Return [x, y] of the center of cell containing provided text 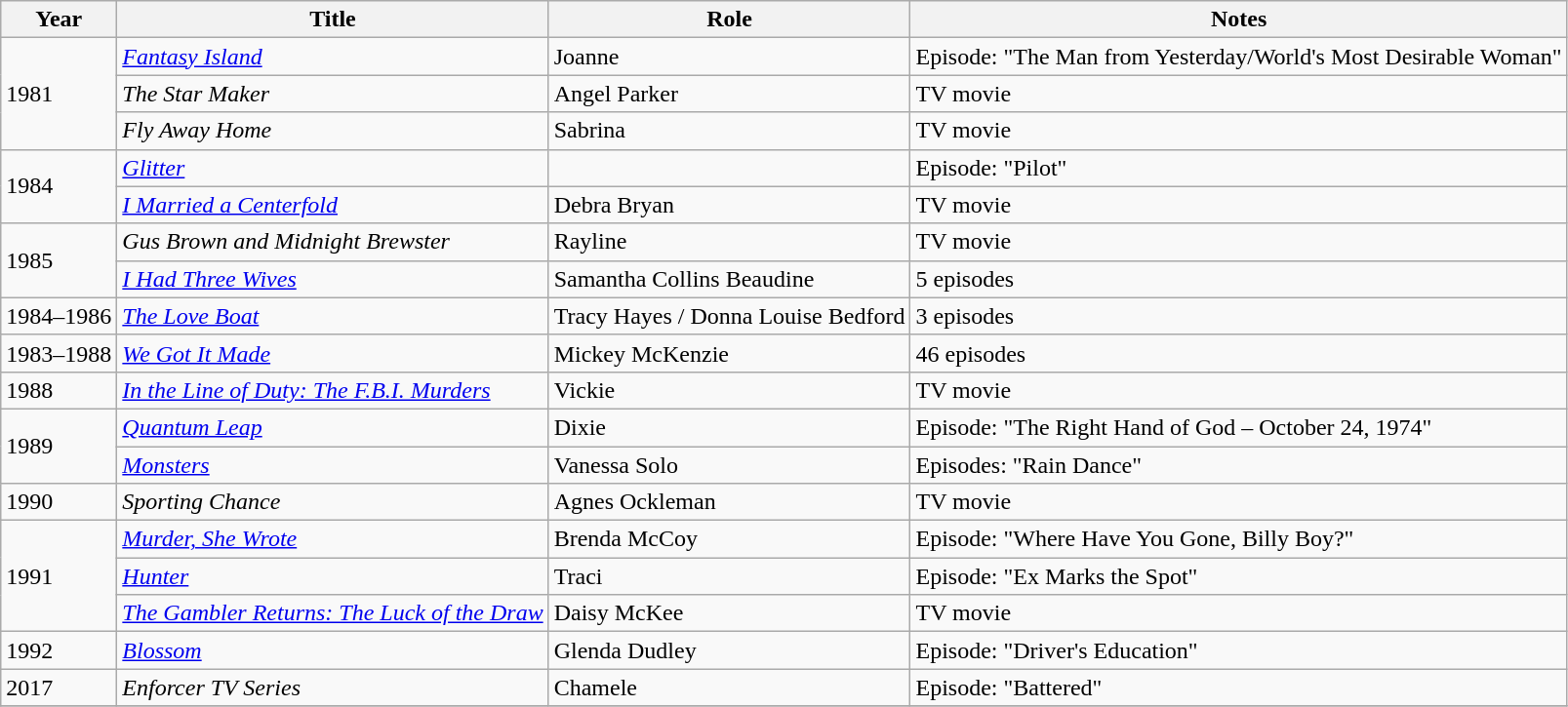
Joanne [730, 57]
Fantasy Island [333, 57]
Traci [730, 576]
Hunter [333, 576]
I Married a Centerfold [333, 205]
Glenda Dudley [730, 650]
I Had Three Wives [333, 279]
Episode: "The Right Hand of God – October 24, 1974" [1239, 427]
Blossom [333, 650]
Gus Brown and Midnight Brewster [333, 242]
Chamele [730, 687]
1988 [59, 390]
Agnes Ockleman [730, 502]
Angel Parker [730, 94]
Quantum Leap [333, 427]
Role [730, 20]
46 episodes [1239, 353]
Episode: "The Man from Yesterday/World's Most Desirable Woman" [1239, 57]
The Gambler Returns: The Luck of the Draw [333, 613]
Title [333, 20]
The Star Maker [333, 94]
1991 [59, 576]
5 episodes [1239, 279]
The Love Boat [333, 316]
In the Line of Duty: The F.B.I. Murders [333, 390]
Murder, She Wrote [333, 539]
Daisy McKee [730, 613]
1990 [59, 502]
Episode: "Ex Marks the Spot" [1239, 576]
Mickey McKenzie [730, 353]
1981 [59, 94]
Monsters [333, 465]
Dixie [730, 427]
Debra Bryan [730, 205]
We Got It Made [333, 353]
3 episodes [1239, 316]
1984–1986 [59, 316]
Episode: "Driver's Education" [1239, 650]
Samantha Collins Beaudine [730, 279]
1983–1988 [59, 353]
Episode: "Pilot" [1239, 168]
1984 [59, 186]
1989 [59, 446]
Rayline [730, 242]
Episode: "Battered" [1239, 687]
Vanessa Solo [730, 465]
Fly Away Home [333, 131]
Sabrina [730, 131]
Year [59, 20]
Sporting Chance [333, 502]
Episode: "Where Have You Gone, Billy Boy?" [1239, 539]
Tracy Hayes / Donna Louise Bedford [730, 316]
2017 [59, 687]
Glitter [333, 168]
Enforcer TV Series [333, 687]
1992 [59, 650]
Vickie [730, 390]
Notes [1239, 20]
1985 [59, 260]
Episodes: "Rain Dance" [1239, 465]
Brenda McCoy [730, 539]
